Output the [x, y] coordinate of the center of the cell containing the given text.  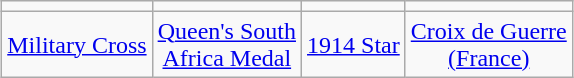
Croix de Guerre(France) [488, 44]
Queen's SouthAfrica Medal [226, 44]
Military Cross [77, 44]
1914 Star [354, 44]
